Return the (x, y) coordinate for the center point of the cell that contains the specified text.  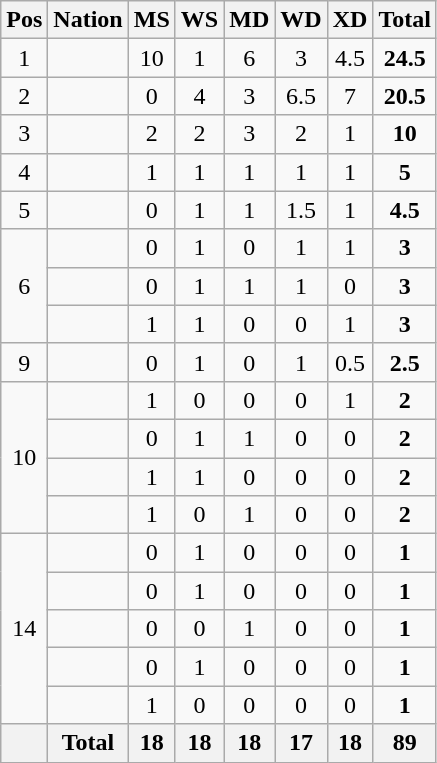
9 (24, 362)
17 (301, 743)
WD (301, 20)
Pos (24, 20)
0.5 (350, 362)
2.5 (405, 362)
XD (350, 20)
20.5 (405, 96)
MD (250, 20)
89 (405, 743)
Nation (88, 20)
MS (152, 20)
WS (199, 20)
24.5 (405, 58)
6.5 (301, 96)
7 (350, 96)
1.5 (301, 210)
14 (24, 629)
